Detect which cell encompasses the target text, then output its [X, Y] center coordinate. 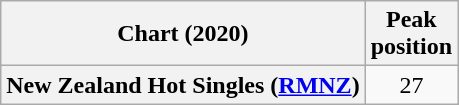
Peakposition [411, 34]
Chart (2020) [183, 34]
27 [411, 85]
New Zealand Hot Singles (RMNZ) [183, 85]
